Find where the given text appears and provide that cell's center as (X, Y) coordinate. 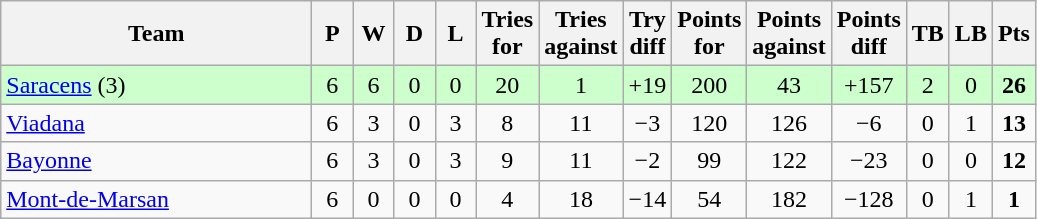
Try diff (648, 34)
+157 (868, 85)
126 (789, 123)
122 (789, 161)
4 (508, 199)
182 (789, 199)
Bayonne (156, 161)
−23 (868, 161)
Points diff (868, 34)
+19 (648, 85)
Points against (789, 34)
43 (789, 85)
TB (928, 34)
12 (1014, 161)
20 (508, 85)
Team (156, 34)
Tries against (581, 34)
W (374, 34)
Points for (710, 34)
Saracens (3) (156, 85)
54 (710, 199)
13 (1014, 123)
−128 (868, 199)
LB (970, 34)
Viadana (156, 123)
D (414, 34)
−14 (648, 199)
8 (508, 123)
L (456, 34)
−6 (868, 123)
Pts (1014, 34)
120 (710, 123)
P (332, 34)
2 (928, 85)
Tries for (508, 34)
9 (508, 161)
200 (710, 85)
Mont-de-Marsan (156, 199)
99 (710, 161)
−2 (648, 161)
−3 (648, 123)
18 (581, 199)
26 (1014, 85)
